Pinpoint the cell where the given text exists, returning its [x, y] midpoint coordinate. 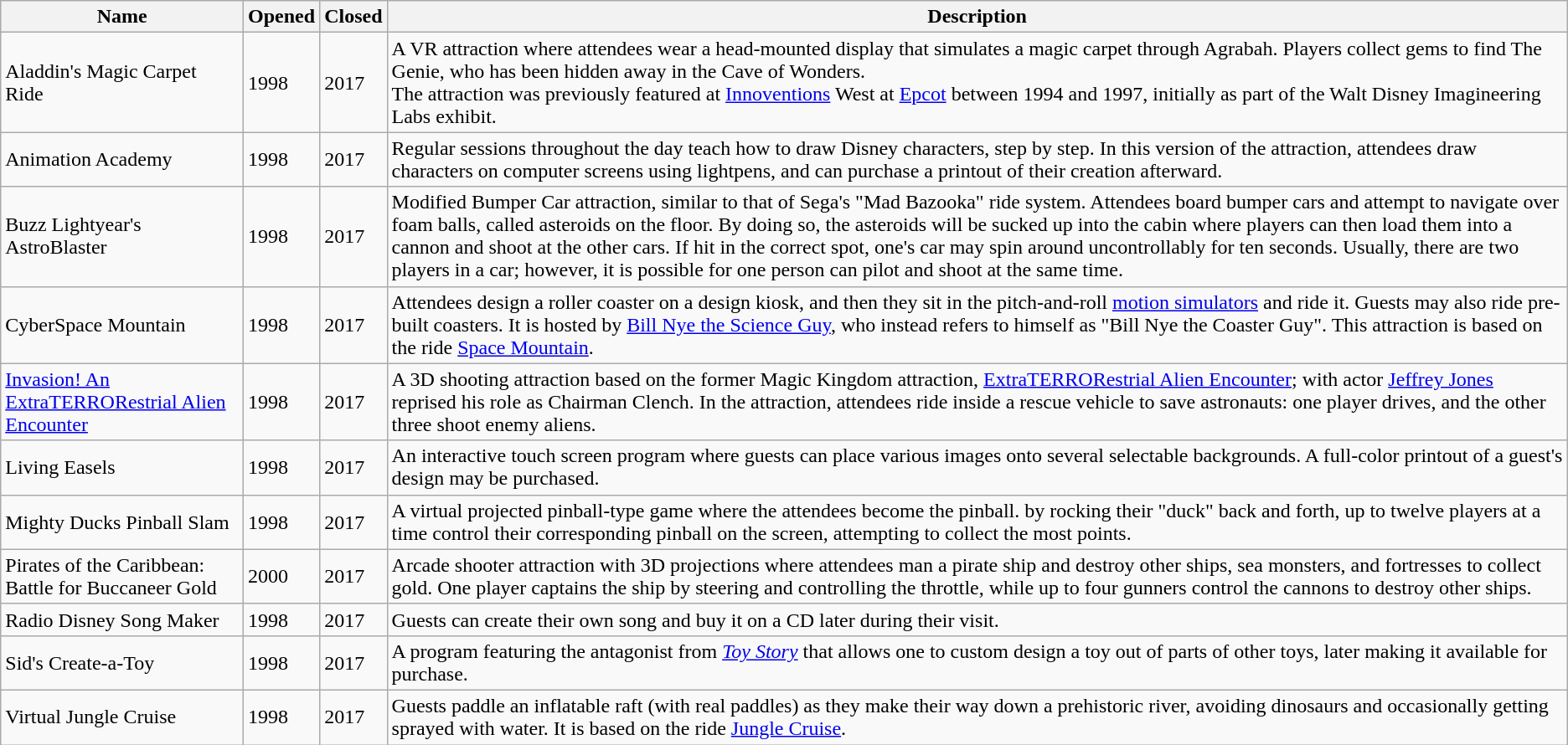
Animation Academy [122, 159]
2000 [281, 576]
Living Easels [122, 467]
Description [977, 17]
Aladdin's Magic Carpet Ride [122, 82]
Buzz Lightyear's AstroBlaster [122, 236]
Guests can create their own song and buy it on a CD later during their visit. [977, 619]
CyberSpace Mountain [122, 325]
Virtual Jungle Cruise [122, 717]
Invasion! An ExtraTERRORestrial Alien Encounter [122, 402]
Opened [281, 17]
Name [122, 17]
Mighty Ducks Pinball Slam [122, 522]
Pirates of the Caribbean: Battle for Buccaneer Gold [122, 576]
Radio Disney Song Maker [122, 619]
Sid's Create-a-Toy [122, 663]
Closed [353, 17]
